Detect which cell encompasses the target text, then output its [X, Y] center coordinate. 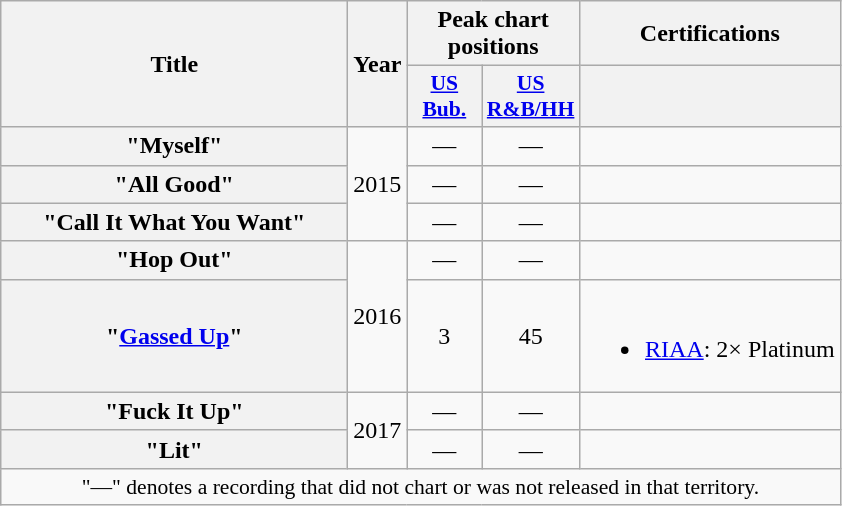
2017 [378, 430]
2015 [378, 184]
Certifications [710, 34]
"Lit" [174, 449]
3 [444, 336]
"Fuck It Up" [174, 411]
Title [174, 64]
"Hop Out" [174, 260]
"—" denotes a recording that did not chart or was not released in that territory. [420, 486]
"Gassed Up" [174, 336]
45 [531, 336]
USR&B/HH [531, 96]
Peak chart positions [494, 34]
2016 [378, 316]
"All Good" [174, 184]
Year [378, 64]
"Call It What You Want" [174, 222]
"Myself" [174, 146]
USBub. [444, 96]
RIAA: 2× Platinum [710, 336]
